Identify which cell holds the provided text, then report its (X, Y) central coordinate. 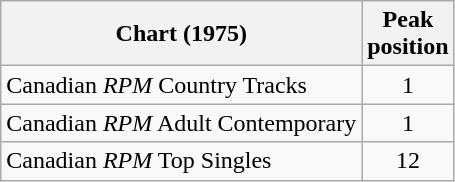
Chart (1975) (182, 34)
12 (408, 161)
Canadian RPM Country Tracks (182, 85)
Canadian RPM Top Singles (182, 161)
Canadian RPM Adult Contemporary (182, 123)
Peakposition (408, 34)
